Provide the [x, y] coordinate of the cell's center where the given text is located.  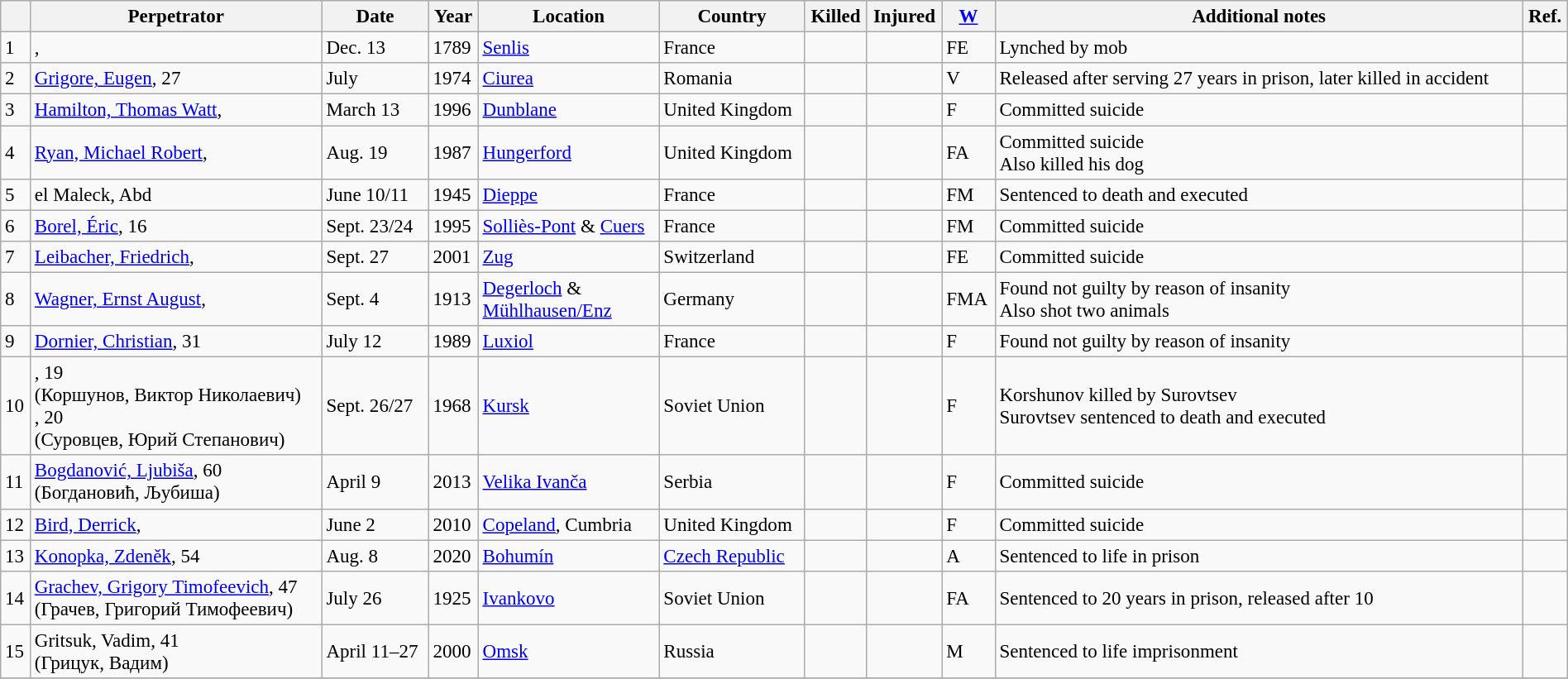
15 [16, 652]
2010 [453, 524]
Sept. 26/27 [375, 407]
el Maleck, Abd [175, 195]
6 [16, 226]
Grachev, Grigory Timofeevich, 47 (Грачев, Григорий Тимофеевич) [175, 599]
Ivankovo [569, 599]
Sept. 4 [375, 299]
Bohumín [569, 556]
Sentenced to 20 years in prison, released after 10 [1259, 599]
1789 [453, 48]
3 [16, 110]
, 19 (Коршунов, Виктор Николаевич) , 20 (Суровцев, Юрий Степанович) [175, 407]
2001 [453, 257]
1987 [453, 152]
M [968, 652]
Switzerland [732, 257]
Degerloch & Mühlhausen/Enz [569, 299]
Romania [732, 79]
Germany [732, 299]
2 [16, 79]
13 [16, 556]
FMA [968, 299]
Ref. [1545, 17]
Year [453, 17]
1 [16, 48]
Committed suicide Also killed his dog [1259, 152]
Aug. 8 [375, 556]
7 [16, 257]
Released after serving 27 years in prison, later killed in accident [1259, 79]
10 [16, 407]
Ciurea [569, 79]
Sept. 27 [375, 257]
Hamilton, Thomas Watt, [175, 110]
1989 [453, 342]
Kursk [569, 407]
Gritsuk, Vadim, 41 (Грицук, Вадим) [175, 652]
Omsk [569, 652]
Ryan, Michael Robert, [175, 152]
1925 [453, 599]
Sept. 23/24 [375, 226]
Dornier, Christian, 31 [175, 342]
Serbia [732, 483]
Zug [569, 257]
W [968, 17]
Copeland, Cumbria [569, 524]
1968 [453, 407]
11 [16, 483]
Borel, Éric, 16 [175, 226]
Dieppe [569, 195]
Killed [835, 17]
A [968, 556]
April 9 [375, 483]
Lynched by mob [1259, 48]
Solliès-Pont & Cuers [569, 226]
Wagner, Ernst August, [175, 299]
, [175, 48]
June 2 [375, 524]
Country [732, 17]
June 10/11 [375, 195]
Czech Republic [732, 556]
1974 [453, 79]
July 26 [375, 599]
Luxiol [569, 342]
March 13 [375, 110]
5 [16, 195]
Aug. 19 [375, 152]
Dec. 13 [375, 48]
Hungerford [569, 152]
Russia [732, 652]
12 [16, 524]
Sentenced to death and executed [1259, 195]
14 [16, 599]
Injured [905, 17]
9 [16, 342]
Bird, Derrick, [175, 524]
Senlis [569, 48]
Perpetrator [175, 17]
Found not guilty by reason of insanity [1259, 342]
Grigore, Eugen, 27 [175, 79]
Sentenced to life in prison [1259, 556]
4 [16, 152]
1945 [453, 195]
April 11–27 [375, 652]
Sentenced to life imprisonment [1259, 652]
2000 [453, 652]
Konopka, Zdeněk, 54 [175, 556]
Velika Ivanča [569, 483]
1913 [453, 299]
Dunblane [569, 110]
Date [375, 17]
8 [16, 299]
Bogdanović, Ljubiša, 60(Богдановић, Љубиша) [175, 483]
Additional notes [1259, 17]
Location [569, 17]
1995 [453, 226]
July [375, 79]
Found not guilty by reason of insanity Also shot two animals [1259, 299]
Korshunov killed by SurovtsevSurovtsev sentenced to death and executed [1259, 407]
1996 [453, 110]
V [968, 79]
2013 [453, 483]
Leibacher, Friedrich, [175, 257]
July 12 [375, 342]
2020 [453, 556]
